For the text-containing cell, return its midpoint in [x, y] coordinate format. 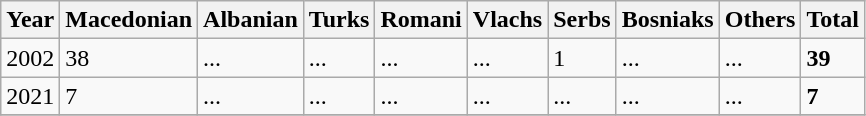
Albanian [251, 20]
Others [760, 20]
Romani [421, 20]
Year [30, 20]
Bosniaks [668, 20]
38 [129, 58]
1 [582, 58]
Macedonian [129, 20]
Total [833, 20]
39 [833, 58]
Turks [339, 20]
Serbs [582, 20]
2002 [30, 58]
2021 [30, 96]
Vlachs [507, 20]
